Locate the cell with the specified text and output its (x, y) center coordinate. 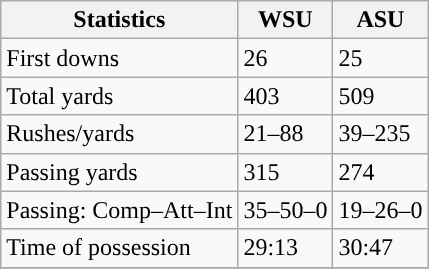
Time of possession (120, 248)
35–50–0 (286, 210)
Passing: Comp–Att–Int (120, 210)
Statistics (120, 20)
403 (286, 96)
25 (380, 58)
26 (286, 58)
29:13 (286, 248)
39–235 (380, 134)
509 (380, 96)
315 (286, 172)
Total yards (120, 96)
30:47 (380, 248)
274 (380, 172)
Rushes/yards (120, 134)
First downs (120, 58)
19–26–0 (380, 210)
ASU (380, 20)
Passing yards (120, 172)
WSU (286, 20)
21–88 (286, 134)
